Output the [x, y] coordinate of the center of the cell containing the given text.  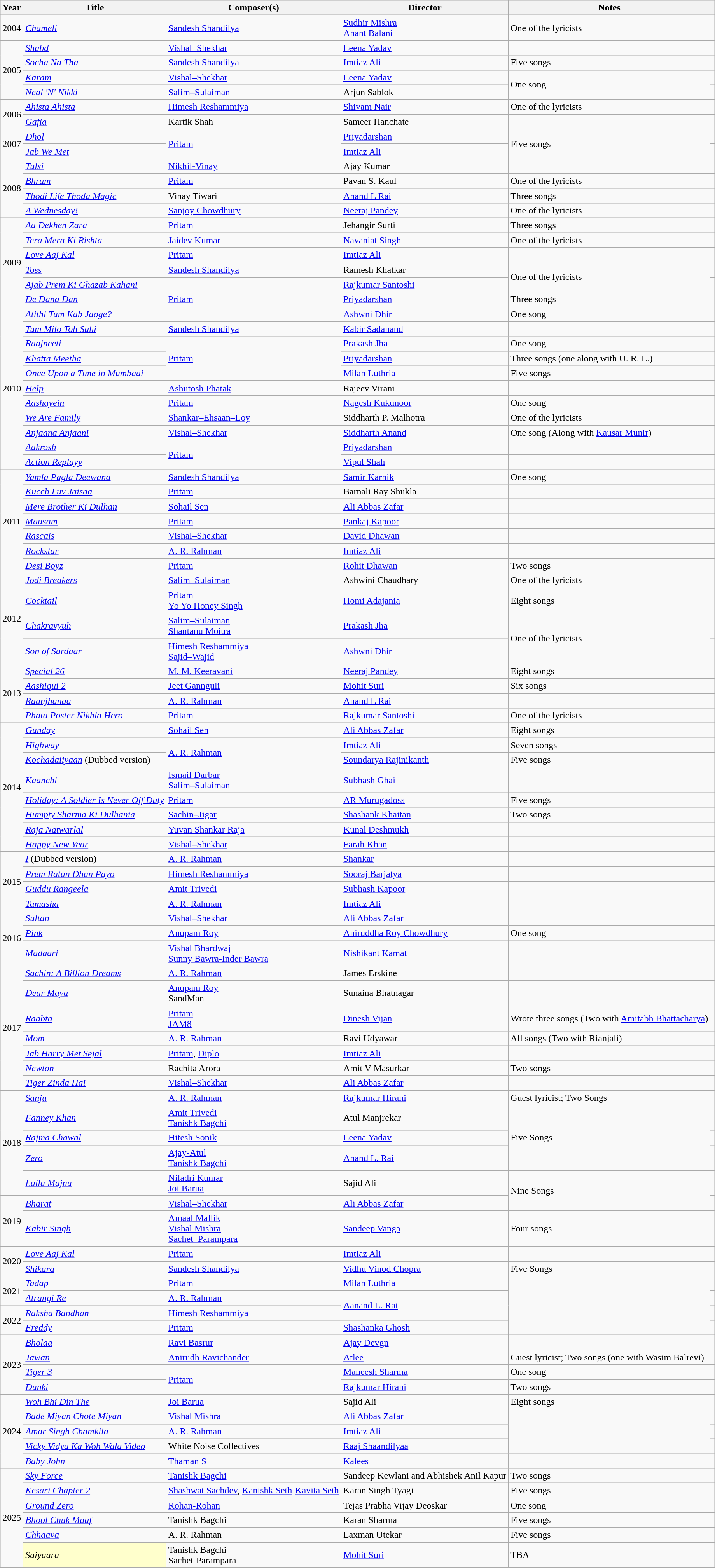
Ravi Udyawar [425, 1039]
Raaj Shaandilyaa [425, 1446]
Hitesh Sonik [253, 1138]
2016 [12, 938]
Three songs (one along with U. R. L.) [610, 358]
A Wednesday! [95, 211]
Woh Bhi Din The [95, 1402]
Kochadaiiyaan (Dubbed version) [95, 760]
Holiday: A Soldier Is Never Off Duty [95, 800]
Yamla Pagla Deewana [95, 477]
Chakravyuh [95, 626]
2005 [12, 70]
Guest lyricist; Two songs (one with Wasim Balrevi) [610, 1357]
Sanjoy Chowdhury [253, 211]
Atithi Tum Kab Jaoge? [95, 314]
Nishikant Kamat [425, 953]
Arjun Sablok [425, 92]
2010 [12, 388]
Aashayein [95, 403]
Highway [95, 745]
Madaari [95, 953]
Himesh ReshammiyaSajid–Wajid [253, 651]
Four songs [610, 1228]
Vidhu Vinod Chopra [425, 1268]
Amaal MallikVishal MishraSachet–Parampara [253, 1228]
M. M. Keeravani [253, 671]
Help [95, 388]
Amit Trivedi Tanishk Bagchi [253, 1118]
Rohit Dhawan [425, 566]
Ground Zero [95, 1505]
Thaman S [253, 1461]
Shashanka Ghosh [425, 1328]
Once Upon a Time in Mumbaai [95, 373]
Notes [610, 8]
Rajeev Virani [425, 388]
Guddu Rangeela [95, 889]
De Dana Dan [95, 299]
Niladri KumarJoi Barua [253, 1183]
Anupam RoySandMan [253, 994]
Vipul Shah [425, 462]
Freddy [95, 1328]
Dinesh Vijan [425, 1018]
Kesari Chapter 2 [95, 1490]
2021 [12, 1291]
Zero [95, 1158]
Six songs [610, 686]
Anand L. Rai [425, 1158]
Kaanchi [95, 780]
2018 [12, 1143]
Sandeep Vanga [425, 1228]
Socha Na Tha [95, 63]
Jodi Breakers [95, 580]
Pink [95, 933]
Sooraj Barjatya [425, 874]
Nikhil-Vinay [253, 166]
Cocktail [95, 600]
Fanney Khan [95, 1118]
Sachin: A Billion Dreams [95, 973]
Jehangir Surti [425, 225]
Shivam Nair [425, 107]
Gunday [95, 730]
Homi Adajania [425, 600]
Title [95, 8]
Shankar–Ehsaan–Loy [253, 417]
Subhash Kapoor [425, 889]
Ahista Ahista [95, 107]
2014 [12, 787]
2019 [12, 1221]
Subhash Ghai [425, 780]
Neal 'N' Nikki [95, 92]
Karan Sharma [425, 1520]
Tera Mera Ki Rishta [95, 240]
Yuvan Shankar Raja [253, 829]
Year [12, 8]
Thodi Life Thoda Magic [95, 196]
Jeet Gannguli [253, 686]
Rascals [95, 536]
Ajay-AtulTanishk Bagchi [253, 1158]
Vishal Mishra [253, 1416]
2020 [12, 1261]
PritamJAM8 [253, 1018]
Ashutosh Phatak [253, 388]
Shashwat Sachdev, Kanishk Seth-Kavita Seth [253, 1490]
Mere Brother Ki Dulhan [95, 506]
Tejas Prabha Vijay Deoskar [425, 1505]
Anirudh Ravichander [253, 1357]
Rajma Chawal [95, 1138]
James Erskine [425, 973]
Action Replayy [95, 462]
Pavan S. Kaul [425, 181]
Sachin–Jigar [253, 815]
Tiger 3 [95, 1372]
Atrangi Re [95, 1298]
2024 [12, 1431]
2011 [12, 521]
Raksha Bandhan [95, 1313]
Bholaa [95, 1343]
Siddharth Anand [425, 433]
Baby John [95, 1461]
Vicky Vidya Ka Woh Wala Video [95, 1446]
White Noise Collectives [253, 1446]
Sandeep Kewlani and Abhishek Anil Kapur [425, 1475]
Khatta Meetha [95, 358]
Kunal Deshmukh [425, 829]
Chameli [95, 28]
Tadap [95, 1283]
Gafla [95, 122]
Salim–SulaimanShantanu Moitra [253, 626]
Navaniat Singh [425, 240]
Shikara [95, 1268]
Pritam, Diplo [253, 1053]
2015 [12, 881]
Soundarya Rajinikanth [425, 760]
Chhaava [95, 1535]
PritamYo Yo Honey Singh [253, 600]
Jawan [95, 1357]
Rockstar [95, 551]
Vishal BhardwajSunny Bawra-Inder Bawra [253, 953]
Barnali Ray Shukla [425, 492]
I (Dubbed version) [95, 859]
2017 [12, 1028]
Humpty Sharma Ki Dulhania [95, 815]
Kabir Singh [95, 1228]
Bade Miyan Chote Miyan [95, 1416]
Ajay Devgn [425, 1343]
Anjaana Anjaani [95, 433]
Raabta [95, 1018]
2009 [12, 262]
Bhool Chuk Maaf [95, 1520]
Amit V Masurkar [425, 1068]
Shashank Khaitan [425, 815]
Mom [95, 1039]
Anupam Roy [253, 933]
Tum Milo Toh Sahi [95, 329]
Ajay Kumar [425, 166]
2025 [12, 1517]
Tamasha [95, 903]
Atlee [425, 1357]
Samir Karnik [425, 477]
TBA [610, 1555]
Guest lyricist; Two Songs [610, 1098]
Aniruddha Roy Chowdhury [425, 933]
Shabd [95, 48]
Nine Songs [610, 1190]
Sudhir MishraAnant Balani [425, 28]
Shankar [425, 859]
Atul Manjrekar [425, 1118]
Composer(s) [253, 8]
Bharat [95, 1203]
Dhol [95, 136]
Phata Poster Nikhla Hero [95, 716]
Karan Singh Tyagi [425, 1490]
Amar Singh Chamkila [95, 1431]
David Dhawan [425, 536]
Siddharth P. Malhotra [425, 417]
Raanjhanaa [95, 701]
Amit Trivedi [253, 889]
Aa Dekhen Zara [95, 225]
Pankaj Kapoor [425, 521]
All songs (Two with Rianjali) [610, 1039]
Ravi Basrur [253, 1343]
Raja Natwarlal [95, 829]
One song (Along with Kausar Munir) [610, 433]
AR Murugadoss [425, 800]
Sameer Hanchate [425, 122]
Sunaina Bhatnagar [425, 994]
2013 [12, 693]
2006 [12, 114]
Mausam [95, 521]
Dunki [95, 1387]
Aashiqui 2 [95, 686]
Aakrosh [95, 447]
Vinay Tiwari [253, 196]
Farah Khan [425, 844]
Saiyaara [95, 1555]
Aanand L. Rai [425, 1306]
Maneesh Sharma [425, 1372]
Special 26 [95, 671]
Laila Majnu [95, 1183]
Dear Maya [95, 994]
Director [425, 8]
Happy New Year [95, 844]
Joi Barua [253, 1402]
2023 [12, 1365]
Raajneeti [95, 344]
Kucch Luv Jaisaa [95, 492]
Kabir Sadanand [425, 329]
Nagesh Kukunoor [425, 403]
Sultan [95, 918]
Kartik Shah [253, 122]
Ismail DarbarSalim–Sulaiman [253, 780]
2008 [12, 188]
Tiger Zinda Hai [95, 1083]
Ashwini Chaudhary [425, 580]
Rohan-Rohan [253, 1505]
Laxman Utekar [425, 1535]
Jaidev Kumar [253, 240]
Tanishk BagchiSachet-Parampara [253, 1555]
Jab We Met [95, 151]
We Are Family [95, 417]
2012 [12, 618]
Ramesh Khatkar [425, 270]
2022 [12, 1320]
Toss [95, 270]
Seven songs [610, 745]
Tulsi [95, 166]
2007 [12, 144]
Sanju [95, 1098]
Desi Boyz [95, 566]
Wrote three songs (Two with Amitabh Bhattacharya) [610, 1018]
Kalees [425, 1461]
Ajab Prem Ki Ghazab Kahani [95, 285]
2004 [12, 28]
Karam [95, 77]
Rachita Arora [253, 1068]
Prem Ratan Dhan Payo [95, 874]
Son of Sardaar [95, 651]
Sky Force [95, 1475]
Newton [95, 1068]
Jab Harry Met Sejal [95, 1053]
Bhram [95, 181]
